Output the (X, Y) coordinate of the center of the cell containing the given text.  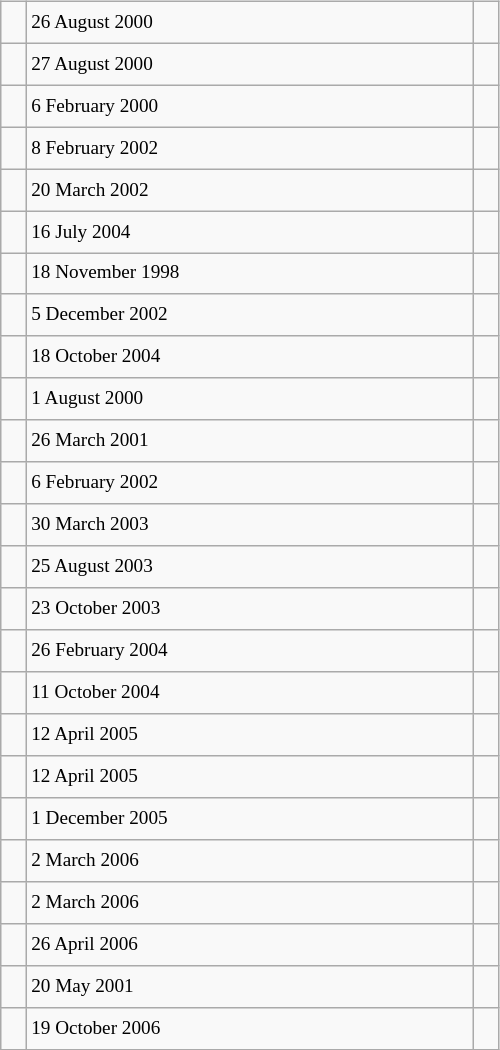
6 February 2000 (250, 106)
1 December 2005 (250, 819)
16 July 2004 (250, 232)
26 April 2006 (250, 944)
18 October 2004 (250, 357)
26 February 2004 (250, 651)
27 August 2000 (250, 64)
6 February 2002 (250, 483)
20 May 2001 (250, 986)
1 August 2000 (250, 399)
18 November 1998 (250, 274)
20 March 2002 (250, 190)
26 March 2001 (250, 441)
23 October 2003 (250, 609)
26 August 2000 (250, 22)
30 March 2003 (250, 525)
5 December 2002 (250, 315)
11 October 2004 (250, 693)
19 October 2006 (250, 1028)
25 August 2003 (250, 567)
8 February 2002 (250, 148)
